Pinpoint the cell where the given text exists, returning its (X, Y) midpoint coordinate. 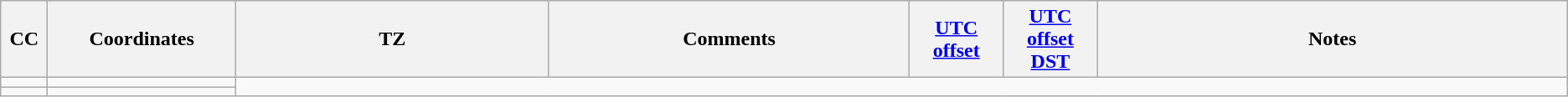
Notes (1332, 39)
TZ (392, 39)
CC (24, 39)
Comments (729, 39)
UTC offset DST (1050, 39)
Coordinates (142, 39)
UTC offset (957, 39)
